Capture the cell that displays the provided text and extract its (X, Y) central coordinate. 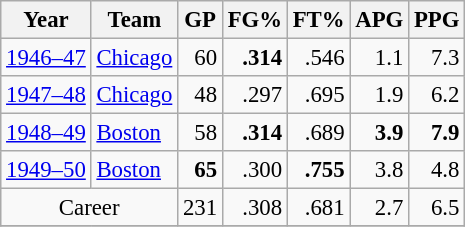
.546 (318, 58)
FG% (254, 20)
1.1 (380, 58)
.300 (254, 170)
Team (134, 20)
1.9 (380, 95)
7.3 (437, 58)
6.2 (437, 95)
1948–49 (46, 133)
4.8 (437, 170)
.695 (318, 95)
Career (90, 208)
60 (200, 58)
48 (200, 95)
6.5 (437, 208)
1947–48 (46, 95)
7.9 (437, 133)
3.9 (380, 133)
GP (200, 20)
3.8 (380, 170)
231 (200, 208)
Year (46, 20)
1946–47 (46, 58)
PPG (437, 20)
.297 (254, 95)
1949–50 (46, 170)
.308 (254, 208)
2.7 (380, 208)
.681 (318, 208)
58 (200, 133)
.755 (318, 170)
.689 (318, 133)
APG (380, 20)
65 (200, 170)
FT% (318, 20)
